Output the [x, y] coordinate of the center of the cell containing the given text.  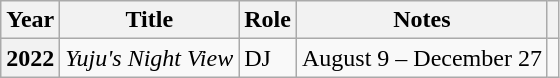
Year [30, 20]
August 9 – December 27 [422, 58]
Notes [422, 20]
Title [150, 20]
2022 [30, 58]
Yuju's Night View [150, 58]
Role [268, 20]
DJ [268, 58]
